Find where the given text appears and provide that cell's center as [x, y] coordinate. 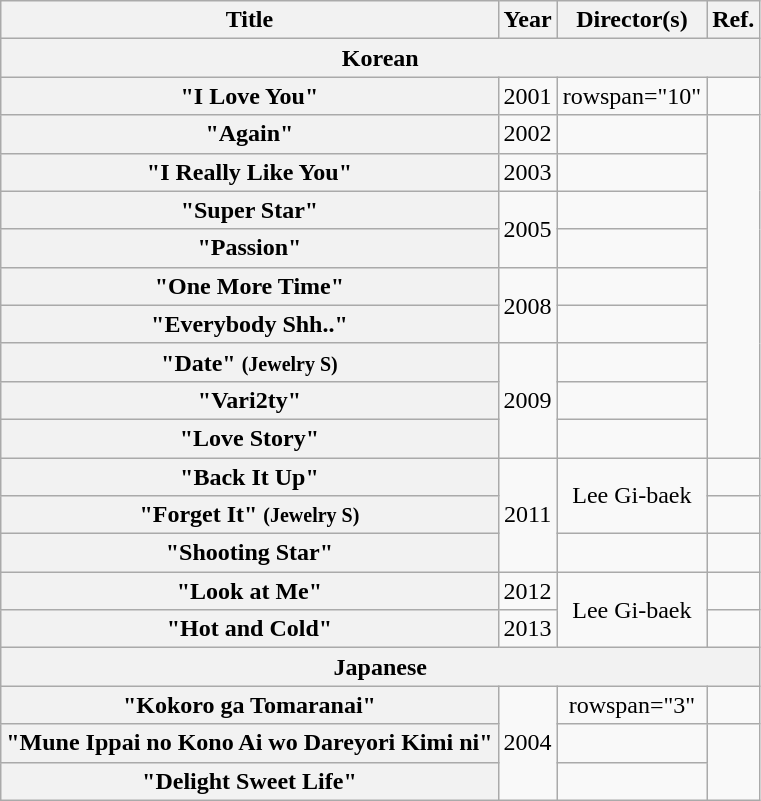
"Super Star" [250, 210]
"Love Story" [250, 438]
"Forget It" (Jewelry S) [250, 515]
"Vari2ty" [250, 400]
"Delight Sweet Life" [250, 781]
2005 [528, 229]
Director(s) [632, 20]
rowspan="10" [632, 96]
"Back It Up" [250, 477]
2001 [528, 96]
"Look at Me" [250, 591]
2011 [528, 515]
Ref. [734, 20]
2003 [528, 172]
"Shooting Star" [250, 553]
"Again" [250, 134]
"Kokoro ga Tomaranai" [250, 705]
Japanese [380, 667]
Korean [380, 58]
Title [250, 20]
2013 [528, 629]
"One More Time" [250, 286]
"I Love You" [250, 96]
2002 [528, 134]
Year [528, 20]
"Mune Ippai no Kono Ai wo Dareyori Kimi ni" [250, 743]
"I Really Like You" [250, 172]
"Everybody Shh.." [250, 324]
2009 [528, 400]
2004 [528, 743]
"Date" (Jewelry S) [250, 362]
rowspan="3" [632, 705]
2012 [528, 591]
"Hot and Cold" [250, 629]
"Passion" [250, 248]
2008 [528, 305]
